Search for the cell housing the specified text and yield its (x, y) center coordinate. 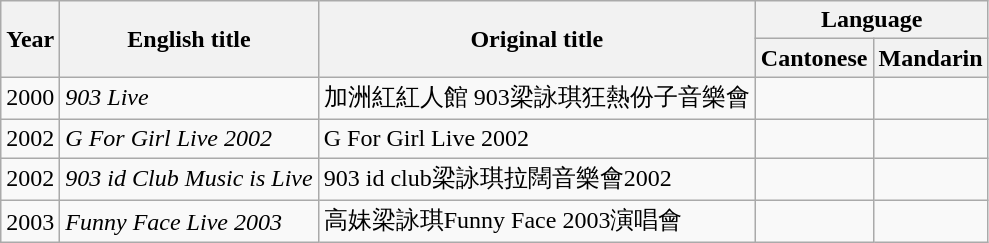
2003 (30, 222)
加洲紅紅人館 903梁詠琪狂熱份子音樂會 (536, 98)
Year (30, 39)
2000 (30, 98)
903 id club梁詠琪拉闊音樂會2002 (536, 180)
English title (189, 39)
Original title (536, 39)
Cantonese (814, 58)
Funny Face Live 2003 (189, 222)
Language (872, 20)
903 Live (189, 98)
903 id Club Music is Live (189, 180)
高妹梁詠琪Funny Face 2003演唱會 (536, 222)
Mandarin (930, 58)
